Output the [X, Y] coordinate of the center of the cell containing the given text.  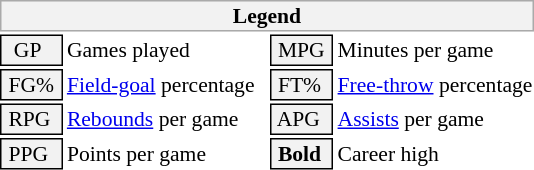
Free-throw percentage [435, 85]
FT% [302, 85]
APG [302, 120]
Minutes per game [435, 50]
Career high [435, 154]
Games played [166, 50]
Points per game [166, 154]
Legend [267, 16]
PPG [31, 154]
Rebounds per game [166, 120]
Assists per game [435, 120]
FG% [31, 85]
MPG [302, 50]
Bold [302, 154]
GP [31, 50]
Field-goal percentage [166, 85]
RPG [31, 120]
